Return the [X, Y] coordinate for the center point of the cell that contains the specified text.  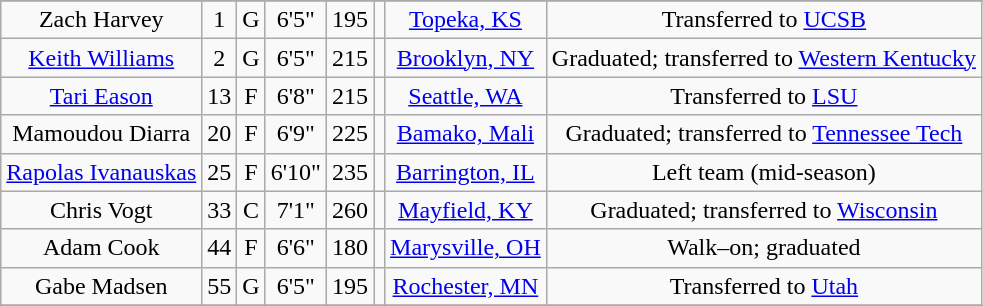
1 [220, 20]
260 [350, 210]
Graduated; transferred to Tennessee Tech [764, 134]
Transferred to LSU [764, 96]
Bamako, Mali [466, 134]
Marysville, OH [466, 248]
Gabe Madsen [102, 286]
Transferred to Utah [764, 286]
55 [220, 286]
Left team (mid-season) [764, 172]
Tari Eason [102, 96]
6'6" [296, 248]
7'1" [296, 210]
Mayfield, KY [466, 210]
25 [220, 172]
44 [220, 248]
Mamoudou Diarra [102, 134]
6'10" [296, 172]
Transferred to UCSB [764, 20]
Brooklyn, NY [466, 58]
Chris Vogt [102, 210]
2 [220, 58]
Keith Williams [102, 58]
Walk–on; graduated [764, 248]
180 [350, 248]
225 [350, 134]
6'8" [296, 96]
Zach Harvey [102, 20]
Graduated; transferred to Wisconsin [764, 210]
13 [220, 96]
Rochester, MN [466, 286]
20 [220, 134]
Seattle, WA [466, 96]
Adam Cook [102, 248]
33 [220, 210]
Rapolas Ivanauskas [102, 172]
235 [350, 172]
C [251, 210]
Graduated; transferred to Western Kentucky [764, 58]
6'9" [296, 134]
Barrington, IL [466, 172]
Topeka, KS [466, 20]
